Detect which cell encompasses the target text, then output its (x, y) center coordinate. 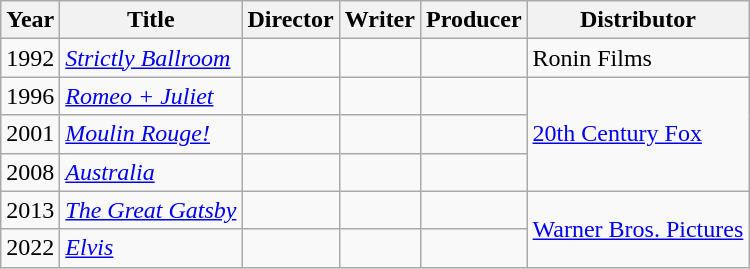
1996 (30, 96)
Elvis (151, 248)
Australia (151, 172)
2013 (30, 210)
2008 (30, 172)
2022 (30, 248)
The Great Gatsby (151, 210)
Strictly Ballroom (151, 58)
Romeo + Juliet (151, 96)
Warner Bros. Pictures (638, 229)
Year (30, 20)
Title (151, 20)
Ronin Films (638, 58)
1992 (30, 58)
Writer (380, 20)
Distributor (638, 20)
2001 (30, 134)
Producer (474, 20)
20th Century Fox (638, 134)
Moulin Rouge! (151, 134)
Director (290, 20)
